Pinpoint the cell where the given text exists, returning its (X, Y) midpoint coordinate. 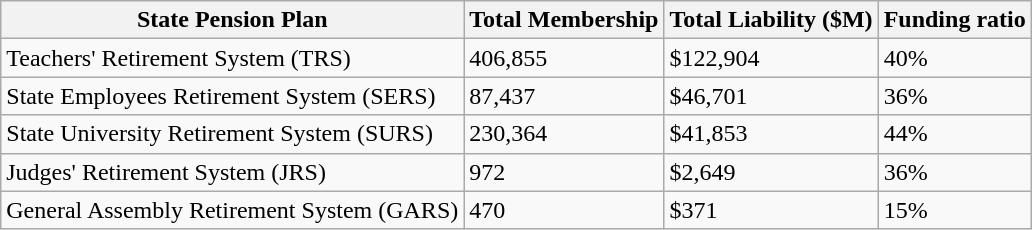
Total Membership (564, 20)
$2,649 (771, 172)
Judges' Retirement System (JRS) (232, 172)
State Pension Plan (232, 20)
$122,904 (771, 58)
Total Liability ($M) (771, 20)
230,364 (564, 134)
972 (564, 172)
470 (564, 210)
406,855 (564, 58)
$371 (771, 210)
State University Retirement System (SURS) (232, 134)
$41,853 (771, 134)
State Employees Retirement System (SERS) (232, 96)
15% (954, 210)
44% (954, 134)
$46,701 (771, 96)
87,437 (564, 96)
Funding ratio (954, 20)
General Assembly Retirement System (GARS) (232, 210)
Teachers' Retirement System (TRS) (232, 58)
40% (954, 58)
